Capture the cell that displays the provided text and extract its (X, Y) central coordinate. 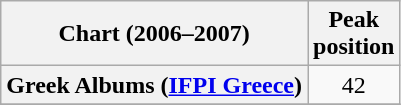
42 (354, 85)
Greek Albums (IFPI Greece) (154, 85)
Chart (2006–2007) (154, 34)
Peakposition (354, 34)
